Scan for the cell matching the given text and deliver its [x, y] coordinate at center. 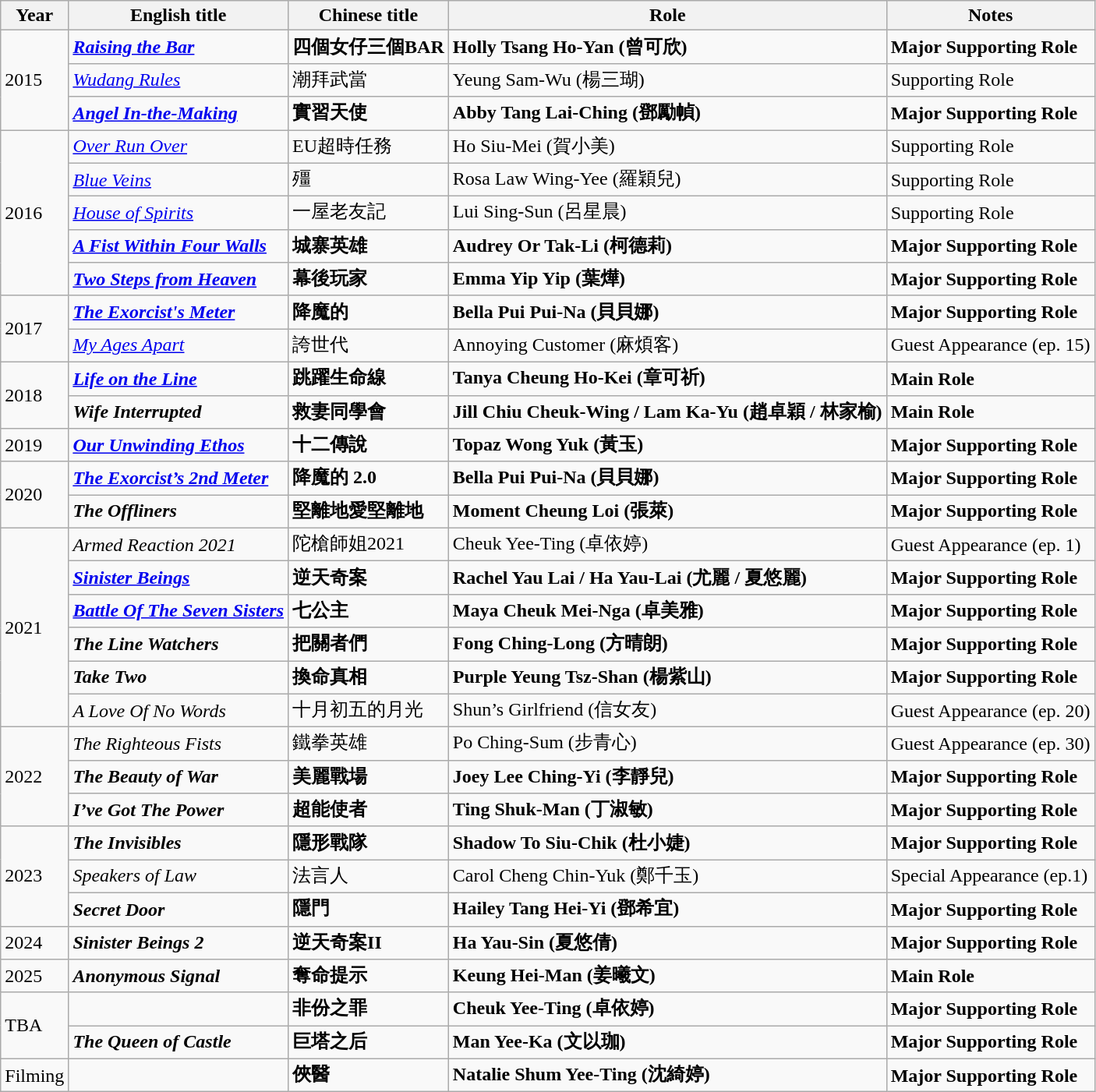
Guest Appearance (ep. 15) [990, 346]
2022 [34, 777]
一屋老友記 [369, 214]
Guest Appearance (ep. 30) [990, 744]
Secret Door [179, 909]
Ha Yau-Sin (夏悠倩) [667, 943]
Wudang Rules [179, 80]
潮拜武當 [369, 80]
2025 [34, 976]
My Ages Apart [179, 346]
降魔的 2.0 [369, 479]
Angel In-the-Making [179, 114]
Role [667, 16]
Jill Chiu Cheuk-Wing / Lam Ka-Yu (趙卓穎 / 林家榆) [667, 412]
Guest Appearance (ep. 1) [990, 544]
2023 [34, 876]
Topaz Wong Yuk (黃玉) [667, 446]
逆天奇案 [369, 578]
Rachel Yau Lai / Ha Yau-Lai (尤麗 / 夏悠麗) [667, 578]
換命真相 [369, 678]
Rosa Law Wing-Yee (羅穎兒) [667, 179]
Sinister Beings [179, 578]
十月初五的月光 [369, 711]
2018 [34, 394]
非份之罪 [369, 1009]
Maya Cheuk Mei-Nga (卓美雅) [667, 611]
隱門 [369, 909]
The Exorcist's Meter [179, 312]
Take Two [179, 678]
Audrey Or Tak-Li (柯德莉) [667, 246]
Sinister Beings 2 [179, 943]
Holly Tsang Ho-Yan (曾可欣) [667, 47]
Po Ching-Sum (步青心) [667, 744]
The Line Watchers [179, 644]
Shun’s Girlfriend (信女友) [667, 711]
Tanya Cheung Ho-Kei (章可祈) [667, 379]
美麗戰場 [369, 776]
A Love Of No Words [179, 711]
四個女仔三個BAR [369, 47]
Hailey Tang Hei-Yi (鄧希宜) [667, 909]
Speakers of Law [179, 876]
Blue Veins [179, 179]
Keung Hei-Man (姜曦文) [667, 976]
鐵拳英雄 [369, 744]
The Invisibles [179, 843]
2019 [34, 446]
Guest Appearance (ep. 20) [990, 711]
2015 [34, 80]
實習天使 [369, 114]
Shadow To Siu-Chik (杜小婕) [667, 843]
TBA [34, 1026]
奪命提示 [369, 976]
Battle Of The Seven Sisters [179, 611]
Yeung Sam-Wu (楊三瑚) [667, 80]
巨塔之后 [369, 1043]
Emma Yip Yip (葉燁) [667, 279]
Man Yee-Ka (文以珈) [667, 1043]
Special Appearance (ep.1) [990, 876]
降魔的 [369, 312]
Moment Cheung Loi (張萊) [667, 511]
Life on the Line [179, 379]
Raising the Bar [179, 47]
法言人 [369, 876]
2020 [34, 494]
Ho Siu-Mei (賀小美) [667, 147]
English title [179, 16]
Filming [34, 1076]
Annoying Customer (麻煩客) [667, 346]
陀槍師姐2021 [369, 544]
Year [34, 16]
Chinese title [369, 16]
超能使者 [369, 811]
2017 [34, 329]
Joey Lee Ching-Yi (李靜兒) [667, 776]
救妻同學會 [369, 412]
Notes [990, 16]
2021 [34, 627]
把關者們 [369, 644]
A Fist Within Four Walls [179, 246]
The Offliners [179, 511]
EU超時任務 [369, 147]
誇世代 [369, 346]
The Exorcist’s 2nd Meter [179, 479]
House of Spirits [179, 214]
Two Steps from Heaven [179, 279]
隱形戰隊 [369, 843]
The Beauty of War [179, 776]
Wife Interrupted [179, 412]
Carol Cheng Chin-Yuk (鄭千玉) [667, 876]
Abby Tang Lai-Ching (鄧勵幀) [667, 114]
俠醫 [369, 1076]
Natalie Shum Yee-Ting (沈綺婷) [667, 1076]
逆天奇案II [369, 943]
Lui Sing-Sun (呂星晨) [667, 214]
城寨英雄 [369, 246]
Anonymous Signal [179, 976]
Our Unwinding Ethos [179, 446]
I’ve Got The Power [179, 811]
Purple Yeung Tsz-Shan (楊紫山) [667, 678]
Fong Ching-Long (方晴朗) [667, 644]
七公主 [369, 611]
Over Run Over [179, 147]
Ting Shuk-Man (丁淑敏) [667, 811]
Armed Reaction 2021 [179, 544]
2016 [34, 212]
殭 [369, 179]
The Righteous Fists [179, 744]
堅離地愛堅離地 [369, 511]
2024 [34, 943]
The Queen of Castle [179, 1043]
跳躍生命線 [369, 379]
十二傳說 [369, 446]
幕後玩家 [369, 279]
